Return the (x, y) coordinate for the center point of the cell that contains the specified text.  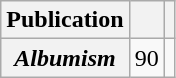
Publication (65, 20)
Albumism (65, 58)
90 (146, 58)
